Find where the given text appears and provide that cell's center as (X, Y) coordinate. 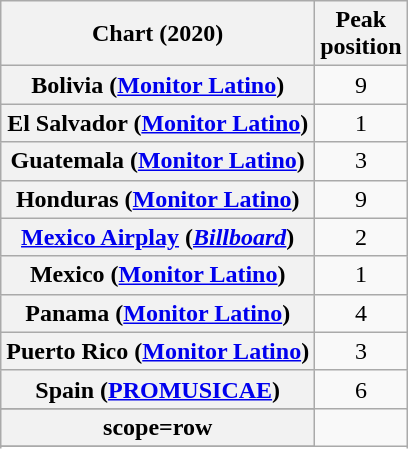
Bolivia (Monitor Latino) (158, 85)
Guatemala (Monitor Latino) (158, 161)
Panama (Monitor Latino) (158, 313)
Honduras (Monitor Latino) (158, 199)
Chart (2020) (158, 34)
Mexico Airplay (Billboard) (158, 237)
Mexico (Monitor Latino) (158, 275)
El Salvador (Monitor Latino) (158, 123)
4 (361, 313)
scope=row (158, 427)
6 (361, 389)
2 (361, 237)
Puerto Rico (Monitor Latino) (158, 351)
Spain (PROMUSICAE) (158, 389)
Peakposition (361, 34)
